Find where the given text appears and provide that cell's center as [X, Y] coordinate. 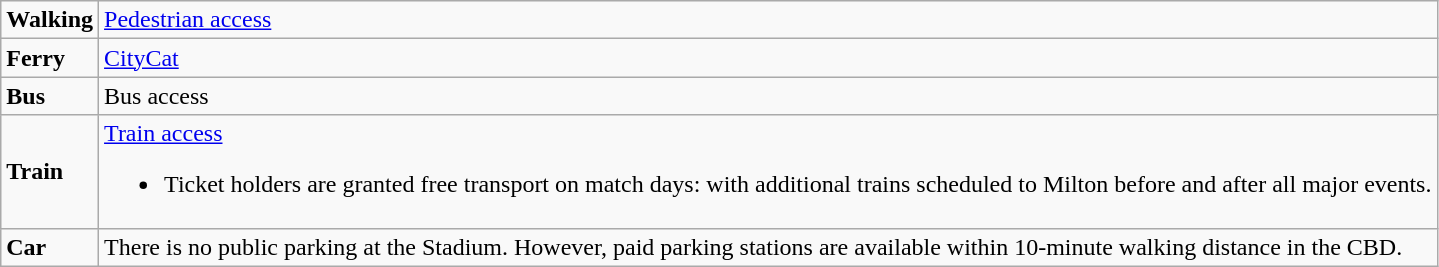
Car [50, 247]
CityCat [768, 58]
Train [50, 172]
Bus access [768, 96]
There is no public parking at the Stadium. However, paid parking stations are available within 10-minute walking distance in the CBD. [768, 247]
Pedestrian access [768, 20]
Train accessTicket holders are granted free transport on match days: with additional trains scheduled to Milton before and after all major events. [768, 172]
Bus [50, 96]
Ferry [50, 58]
Walking [50, 20]
